Return [X, Y] of the center of cell containing provided text 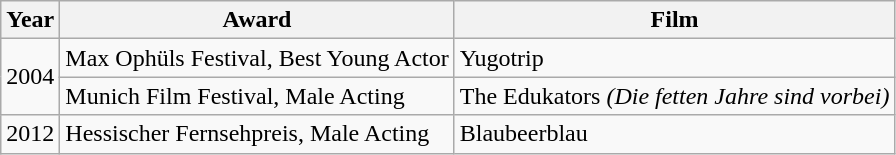
Max Ophüls Festival, Best Young Actor [257, 58]
2004 [30, 77]
Hessischer Fernsehpreis, Male Acting [257, 134]
Yugotrip [674, 58]
2012 [30, 134]
Munich Film Festival, Male Acting [257, 96]
The Edukators (Die fetten Jahre sind vorbei) [674, 96]
Year [30, 20]
Film [674, 20]
Blaubeerblau [674, 134]
Award [257, 20]
